Extract the [X, Y] coordinate from the center of the cell holding the provided text.  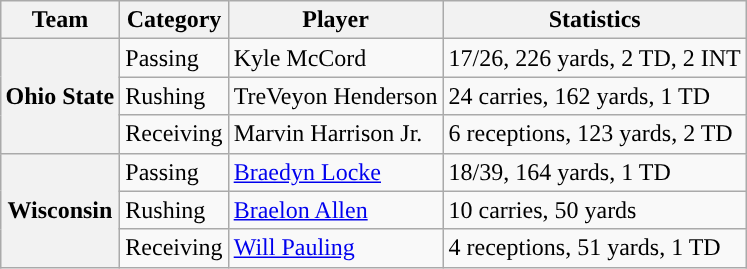
Braelon Allen [336, 210]
24 carries, 162 yards, 1 TD [594, 96]
17/26, 226 yards, 2 TD, 2 INT [594, 58]
Statistics [594, 20]
Wisconsin [60, 210]
Player [336, 20]
Team [60, 20]
Category [174, 20]
6 receptions, 123 yards, 2 TD [594, 134]
4 receptions, 51 yards, 1 TD [594, 248]
Ohio State [60, 96]
Will Pauling [336, 248]
18/39, 164 yards, 1 TD [594, 172]
Marvin Harrison Jr. [336, 134]
Braedyn Locke [336, 172]
Kyle McCord [336, 58]
TreVeyon Henderson [336, 96]
10 carries, 50 yards [594, 210]
